Locate the cell with the specified text and output its [x, y] center coordinate. 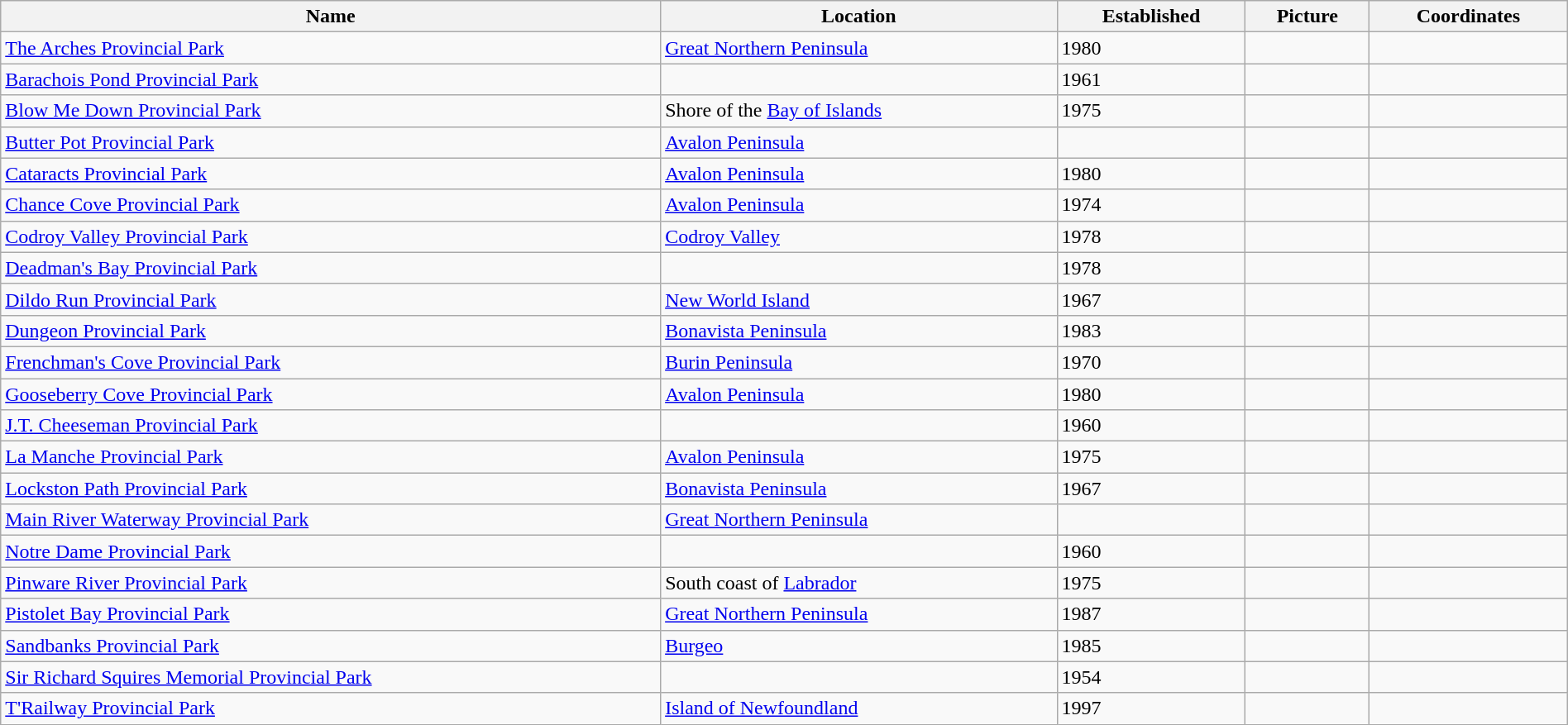
Sandbanks Provincial Park [331, 646]
Burgeo [858, 646]
Dungeon Provincial Park [331, 331]
Butter Pot Provincial Park [331, 142]
Shore of the Bay of Islands [858, 111]
South coast of Labrador [858, 583]
Cataracts Provincial Park [331, 174]
1961 [1151, 79]
Coordinates [1469, 17]
New World Island [858, 299]
Deadman's Bay Provincial Park [331, 268]
Lockston Path Provincial Park [331, 489]
Established [1151, 17]
Island of Newfoundland [858, 708]
Codroy Valley [858, 236]
1997 [1151, 708]
Dildo Run Provincial Park [331, 299]
Gooseberry Cove Provincial Park [331, 394]
Blow Me Down Provincial Park [331, 111]
J.T. Cheeseman Provincial Park [331, 426]
T'Railway Provincial Park [331, 708]
1954 [1151, 677]
Picture [1307, 17]
Location [858, 17]
Notre Dame Provincial Park [331, 551]
Pinware River Provincial Park [331, 583]
Codroy Valley Provincial Park [331, 236]
Sir Richard Squires Memorial Provincial Park [331, 677]
Burin Peninsula [858, 362]
1974 [1151, 205]
The Arches Provincial Park [331, 48]
1985 [1151, 646]
1987 [1151, 614]
Name [331, 17]
Pistolet Bay Provincial Park [331, 614]
Main River Waterway Provincial Park [331, 520]
Chance Cove Provincial Park [331, 205]
Barachois Pond Provincial Park [331, 79]
1970 [1151, 362]
La Manche Provincial Park [331, 457]
Frenchman's Cove Provincial Park [331, 362]
1983 [1151, 331]
